Return the (x, y) coordinate for the center point of the cell that contains the specified text.  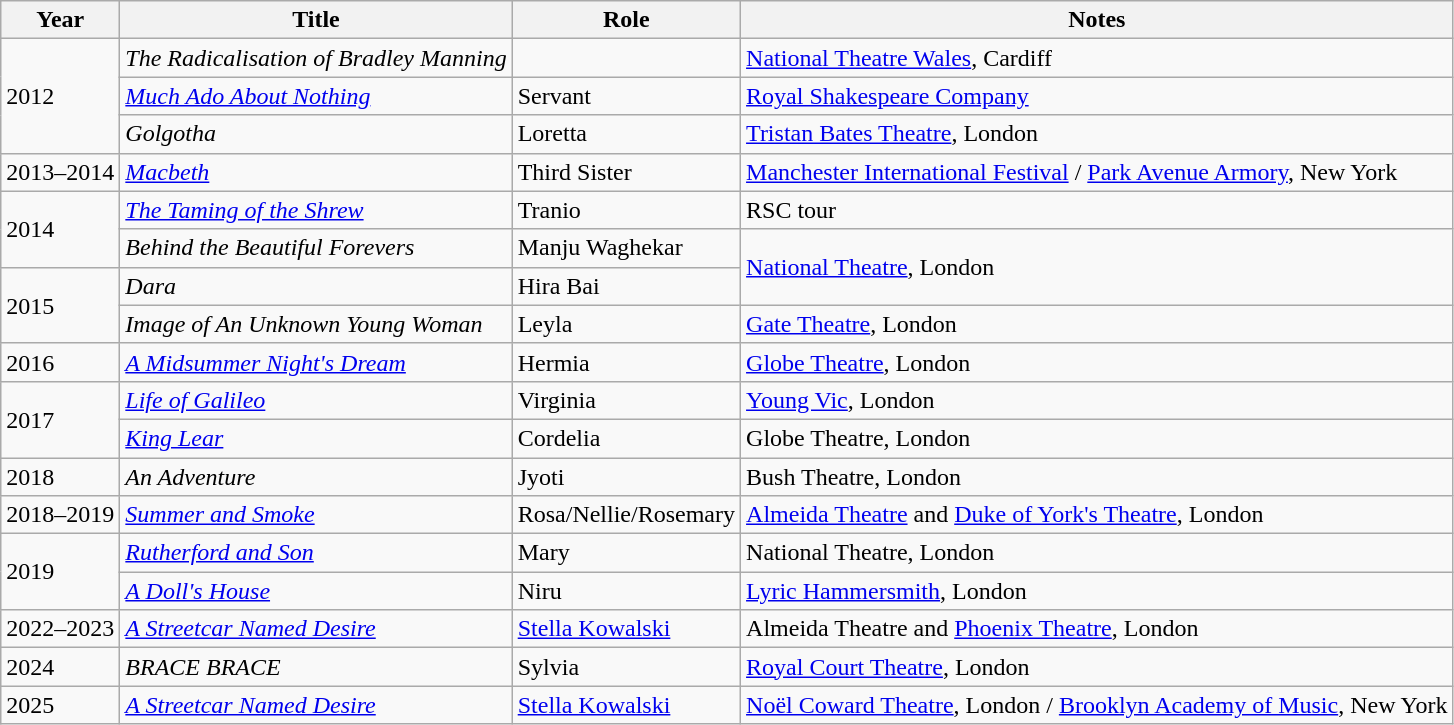
Manchester International Festival / Park Avenue Armory, New York (1098, 172)
Almeida Theatre and Phoenix Theatre, London (1098, 629)
2017 (60, 419)
2012 (60, 96)
2022–2023 (60, 629)
2018–2019 (60, 515)
2019 (60, 572)
King Lear (316, 438)
Image of An Unknown Young Woman (316, 324)
Macbeth (316, 172)
Sylvia (626, 667)
Bush Theatre, London (1098, 477)
Golgotha (316, 134)
Young Vic, London (1098, 400)
RSC tour (1098, 210)
Tristan Bates Theatre, London (1098, 134)
Behind the Beautiful Forevers (316, 248)
2018 (60, 477)
Royal Court Theatre, London (1098, 667)
Leyla (626, 324)
Much Ado About Nothing (316, 96)
Noël Coward Theatre, London / Brooklyn Academy of Music, New York (1098, 705)
Hira Bai (626, 286)
Servant (626, 96)
Dara (316, 286)
Royal Shakespeare Company (1098, 96)
Jyoti (626, 477)
Rosa/Nellie/Rosemary (626, 515)
Almeida Theatre and Duke of York's Theatre, London (1098, 515)
Virginia (626, 400)
Rutherford and Son (316, 553)
2024 (60, 667)
Summer and Smoke (316, 515)
Life of Galileo (316, 400)
Mary (626, 553)
Third Sister (626, 172)
Manju Waghekar (626, 248)
2025 (60, 705)
Hermia (626, 362)
Niru (626, 591)
Loretta (626, 134)
2013–2014 (60, 172)
Notes (1098, 20)
2014 (60, 229)
A Doll's House (316, 591)
Year (60, 20)
2016 (60, 362)
Role (626, 20)
A Midsummer Night's Dream (316, 362)
National Theatre Wales, Cardiff (1098, 58)
The Radicalisation of Bradley Manning (316, 58)
Lyric Hammersmith, London (1098, 591)
Cordelia (626, 438)
Tranio (626, 210)
The Taming of the Shrew (316, 210)
2015 (60, 305)
Title (316, 20)
BRACE BRACE (316, 667)
Gate Theatre, London (1098, 324)
An Adventure (316, 477)
